Search for the cell housing the specified text and yield its [X, Y] center coordinate. 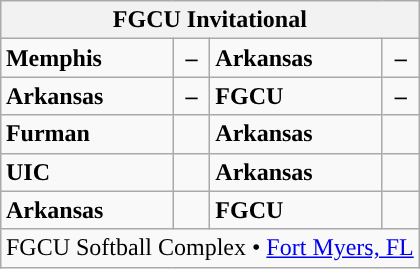
Memphis [86, 58]
Furman [86, 134]
FGCU Softball Complex • Fort Myers, FL [210, 248]
UIC [86, 172]
FGCU Invitational [210, 20]
